Find where the given text appears and provide that cell's center as [x, y] coordinate. 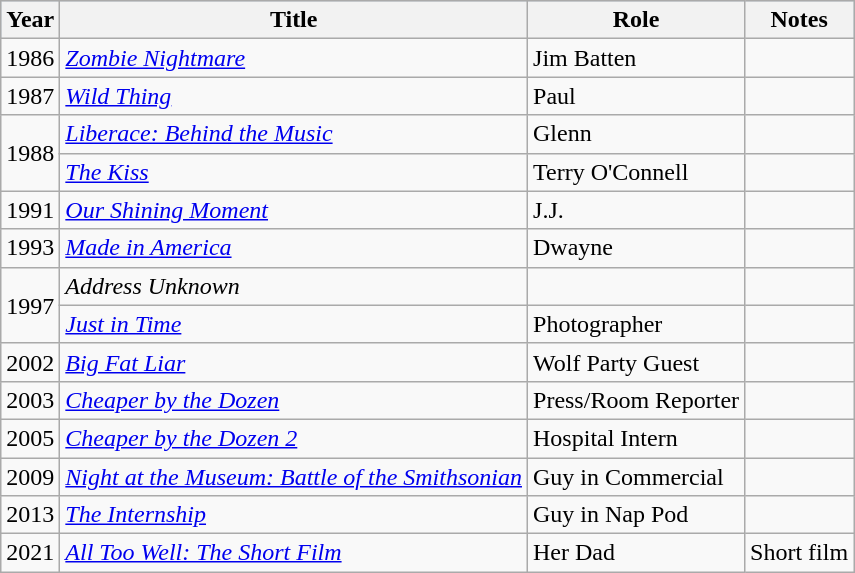
2005 [30, 438]
Title [294, 20]
Guy in Nap Pod [636, 515]
2002 [30, 362]
The Kiss [294, 172]
Night at the Museum: Battle of the Smithsonian [294, 477]
Terry O'Connell [636, 172]
2003 [30, 400]
Address Unknown [294, 286]
Her Dad [636, 553]
Photographer [636, 324]
1988 [30, 153]
Short film [800, 553]
Cheaper by the Dozen 2 [294, 438]
2021 [30, 553]
Jim Batten [636, 58]
Cheaper by the Dozen [294, 400]
1993 [30, 248]
The Internship [294, 515]
Hospital Intern [636, 438]
Notes [800, 20]
Liberace: Behind the Music [294, 134]
Wild Thing [294, 96]
Made in America [294, 248]
1987 [30, 96]
1997 [30, 305]
Paul [636, 96]
J.J. [636, 210]
Just in Time [294, 324]
Year [30, 20]
Glenn [636, 134]
Big Fat Liar [294, 362]
2013 [30, 515]
1986 [30, 58]
Press/Room Reporter [636, 400]
Dwayne [636, 248]
Wolf Party Guest [636, 362]
Our Shining Moment [294, 210]
Guy in Commercial [636, 477]
Zombie Nightmare [294, 58]
1991 [30, 210]
2009 [30, 477]
Role [636, 20]
All Too Well: The Short Film [294, 553]
